Search for the cell housing the specified text and yield its [X, Y] center coordinate. 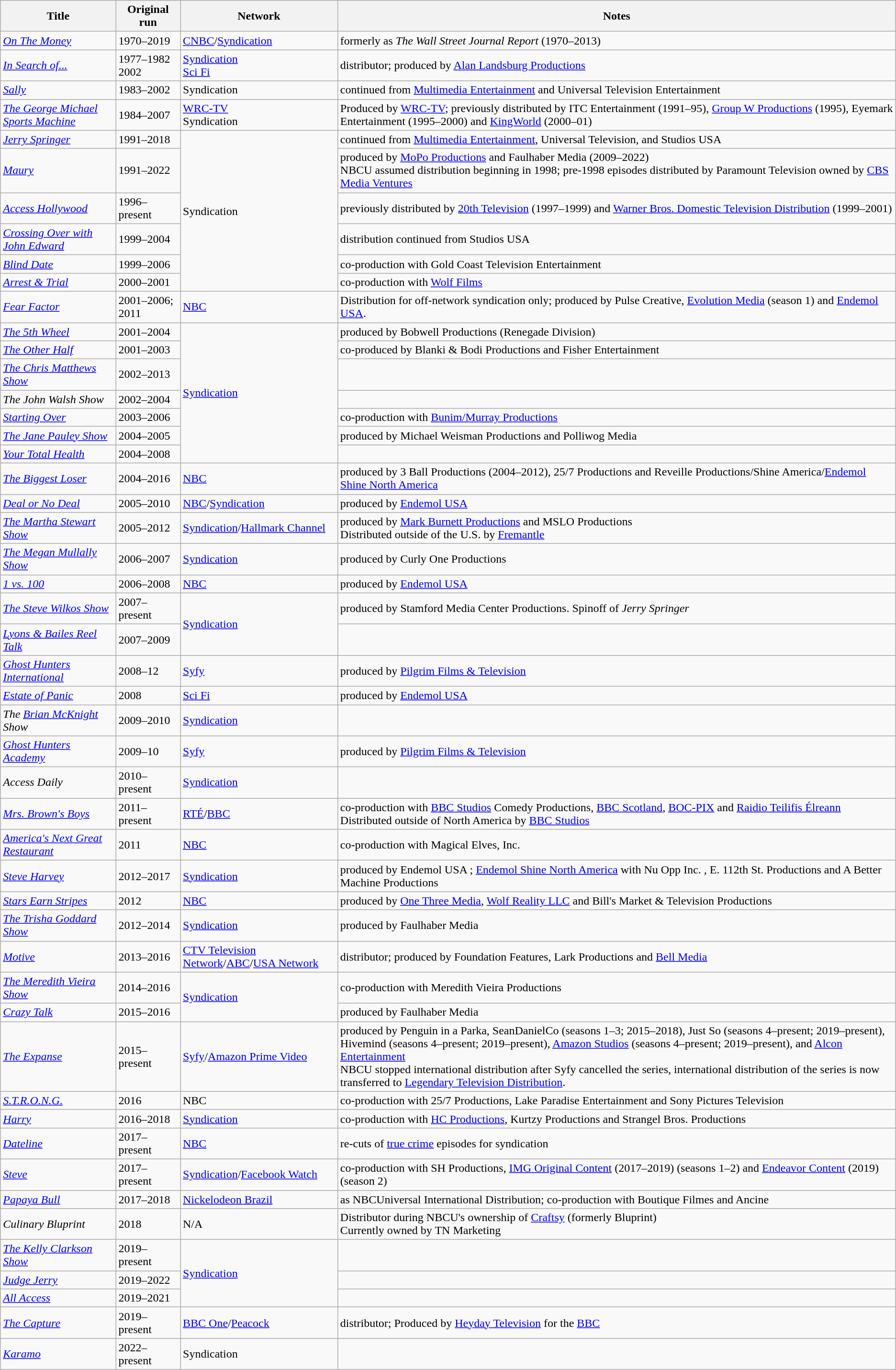
The John Walsh Show [58, 399]
1977–19822002 [148, 65]
produced by Bobwell Productions (Renegade Division) [616, 332]
2019–2022 [148, 1280]
The Megan Mullally Show [58, 559]
NBC/Syndication [258, 503]
1991–2022 [148, 170]
Ghost Hunters International [58, 670]
Access Daily [58, 782]
2002–2013 [148, 374]
Dateline [58, 1144]
The Kelly Clarkson Show [58, 1256]
re-cuts of true crime episodes for syndication [616, 1144]
Harry [58, 1119]
Fear Factor [58, 306]
Syfy/Amazon Prime Video [258, 1056]
The Brian McKnight Show [58, 720]
2008 [148, 695]
The Steve Wilkos Show [58, 608]
Notes [616, 16]
2016 [148, 1100]
Crossing Over with John Edward [58, 239]
Access Hollywood [58, 208]
Distribution for off-network syndication only; produced by Pulse Creative, Evolution Media (season 1) and Endemol USA. [616, 306]
Sci Fi [258, 695]
produced by Mark Burnett Productions and MSLO ProductionsDistributed outside of the U.S. by Fremantle [616, 528]
Starting Over [58, 418]
All Access [58, 1298]
Lyons & Bailes Reel Talk [58, 640]
1999–2006 [148, 264]
Motive [58, 957]
2001–2004 [148, 332]
Maury [58, 170]
S.T.R.O.N.G. [58, 1100]
The Chris Matthews Show [58, 374]
1983–2002 [148, 90]
Title [58, 16]
Culinary Bluprint [58, 1224]
produced by Michael Weisman Productions and Polliwog Media [616, 436]
CNBC/Syndication [258, 41]
2012–2014 [148, 925]
Network [258, 16]
Jerry Springer [58, 139]
2018 [148, 1224]
The Expanse [58, 1056]
The Jane Pauley Show [58, 436]
Your Total Health [58, 454]
2004–2016 [148, 479]
The Other Half [58, 350]
distributor; produced by Foundation Features, Lark Productions and Bell Media [616, 957]
N/A [258, 1224]
2009–2010 [148, 720]
Original run [148, 16]
2015–2016 [148, 1012]
1999–2004 [148, 239]
co-produced by Blanki & Bodi Productions and Fisher Entertainment [616, 350]
2002–2004 [148, 399]
Crazy Talk [58, 1012]
produced by Endemol USA ; Endemol Shine North America with Nu Opp Inc. , E. 112th St. Productions and A Better Machine Productions [616, 876]
continued from Multimedia Entertainment and Universal Television Entertainment [616, 90]
distributor; produced by Alan Landsburg Productions [616, 65]
2005–2010 [148, 503]
co-production with Meredith Vieira Productions [616, 987]
Ghost Hunters Academy [58, 752]
The Meredith Vieira Show [58, 987]
2012–2017 [148, 876]
2006–2008 [148, 584]
America's Next Great Restaurant [58, 845]
2011–present [148, 814]
The George Michael Sports Machine [58, 115]
Karamo [58, 1354]
The 5th Wheel [58, 332]
2014–2016 [148, 987]
2017–2018 [148, 1200]
2007–present [148, 608]
2016–2018 [148, 1119]
co-production with Bunim/Murray Productions [616, 418]
2001–2006; 2011 [148, 306]
1996–present [148, 208]
Blind Date [58, 264]
co-production with HC Productions, Kurtzy Productions and Strangel Bros. Productions [616, 1119]
2013–2016 [148, 957]
The Biggest Loser [58, 479]
CTV Television Network/ABC/USA Network [258, 957]
2000–2001 [148, 282]
2022–present [148, 1354]
The Martha Stewart Show [58, 528]
2007–2009 [148, 640]
Mrs. Brown's Boys [58, 814]
WRC-TVSyndication [258, 115]
Papaya Bull [58, 1200]
Nickelodeon Brazil [258, 1200]
SyndicationSci Fi [258, 65]
2004–2008 [148, 454]
previously distributed by 20th Television (1997–1999) and Warner Bros. Domestic Television Distribution (1999–2001) [616, 208]
distribution continued from Studios USA [616, 239]
Estate of Panic [58, 695]
formerly as The Wall Street Journal Report (1970–2013) [616, 41]
2010–present [148, 782]
distributor; Produced by Heyday Television for the BBC [616, 1323]
Stars Earn Stripes [58, 901]
1991–2018 [148, 139]
2003–2006 [148, 418]
co-production with SH Productions, IMG Original Content (2017–2019) (seasons 1–2) and Endeavor Content (2019) (season 2) [616, 1174]
produced by 3 Ball Productions (2004–2012), 25/7 Productions and Reveille Productions/Shine America/Endemol Shine North America [616, 479]
co-production with Magical Elves, Inc. [616, 845]
Arrest & Trial [58, 282]
2011 [148, 845]
Sally [58, 90]
Deal or No Deal [58, 503]
co-production with 25/7 Productions, Lake Paradise Entertainment and Sony Pictures Television [616, 1100]
The Capture [58, 1323]
2009–10 [148, 752]
continued from Multimedia Entertainment, Universal Television, and Studios USA [616, 139]
1 vs. 100 [58, 584]
co-production with Gold Coast Television Entertainment [616, 264]
RTÉ/BBC [258, 814]
Distributor during NBCU's ownership of Craftsy (formerly Bluprint)Currently owned by TN Marketing [616, 1224]
produced by One Three Media, Wolf Reality LLC and Bill's Market & Television Productions [616, 901]
as NBCUniversal International Distribution; co-production with Boutique Filmes and Ancine [616, 1200]
2008–12 [148, 670]
2015–present [148, 1056]
Syndication/Hallmark Channel [258, 528]
Syndication/Facebook Watch [258, 1174]
Steve [58, 1174]
co-production with Wolf Films [616, 282]
produced by Curly One Productions [616, 559]
BBC One/Peacock [258, 1323]
1970–2019 [148, 41]
2006–2007 [148, 559]
2012 [148, 901]
2019–2021 [148, 1298]
1984–2007 [148, 115]
produced by Stamford Media Center Productions. Spinoff of Jerry Springer [616, 608]
2005–2012 [148, 528]
2004–2005 [148, 436]
Steve Harvey [58, 876]
2001–2003 [148, 350]
Judge Jerry [58, 1280]
On The Money [58, 41]
The Trisha Goddard Show [58, 925]
In Search of... [58, 65]
